Identify which cell holds the provided text, then report its (X, Y) central coordinate. 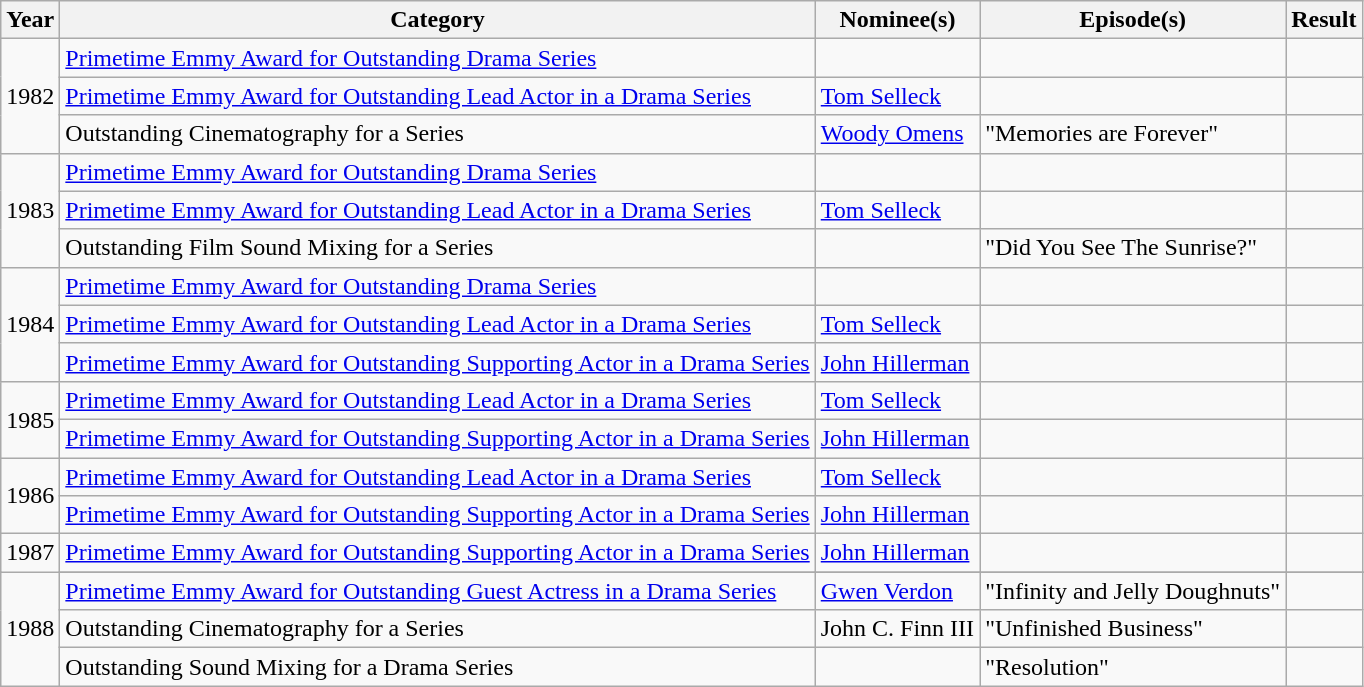
"Infinity and Jelly Doughnuts" (1133, 591)
1983 (30, 210)
1987 (30, 553)
1982 (30, 96)
Category (438, 20)
Nominee(s) (897, 20)
Gwen Verdon (897, 591)
John C. Finn III (897, 629)
Result (1324, 20)
"Did You See The Sunrise?" (1133, 248)
Episode(s) (1133, 20)
1988 (30, 629)
1986 (30, 496)
Outstanding Sound Mixing for a Drama Series (438, 667)
1984 (30, 324)
"Resolution" (1133, 667)
"Unfinished Business" (1133, 629)
Woody Omens (897, 134)
Primetime Emmy Award for Outstanding Guest Actress in a Drama Series (438, 591)
Year (30, 20)
Outstanding Film Sound Mixing for a Series (438, 248)
"Memories are Forever" (1133, 134)
1985 (30, 419)
